Provide the [X, Y] coordinate of the cell's center where the given text is located.  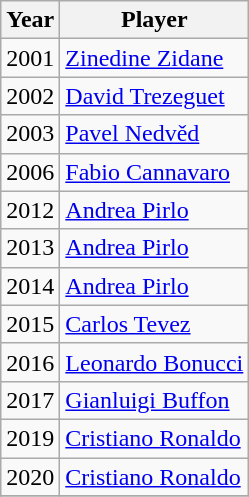
2002 [30, 96]
2017 [30, 400]
Year [30, 20]
Leonardo Bonucci [154, 362]
Carlos Tevez [154, 324]
2001 [30, 58]
Fabio Cannavaro [154, 172]
2006 [30, 172]
2012 [30, 210]
Pavel Nedvěd [154, 134]
Zinedine Zidane [154, 58]
2013 [30, 248]
2014 [30, 286]
2019 [30, 438]
2003 [30, 134]
Player [154, 20]
David Trezeguet [154, 96]
2015 [30, 324]
2016 [30, 362]
2020 [30, 477]
Gianluigi Buffon [154, 400]
